Capture the cell that displays the provided text and extract its [x, y] central coordinate. 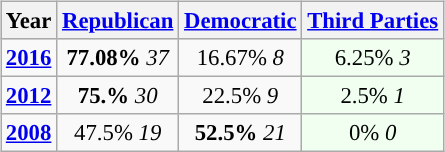
47.5% 19 [118, 133]
2008 [29, 133]
Year [29, 21]
2.5% 1 [373, 96]
52.5% 21 [240, 133]
2016 [29, 58]
22.5% 9 [240, 96]
Democratic [240, 21]
0% 0 [373, 133]
Republican [118, 21]
16.67% 8 [240, 58]
2012 [29, 96]
77.08% 37 [118, 58]
Third Parties [373, 21]
75.% 30 [118, 96]
6.25% 3 [373, 58]
